For the text-containing cell, return its midpoint in [x, y] coordinate format. 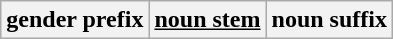
noun stem [208, 20]
gender prefix [75, 20]
noun suffix [329, 20]
